Determine the (x, y) coordinate at the center of the cell enclosing the given text.  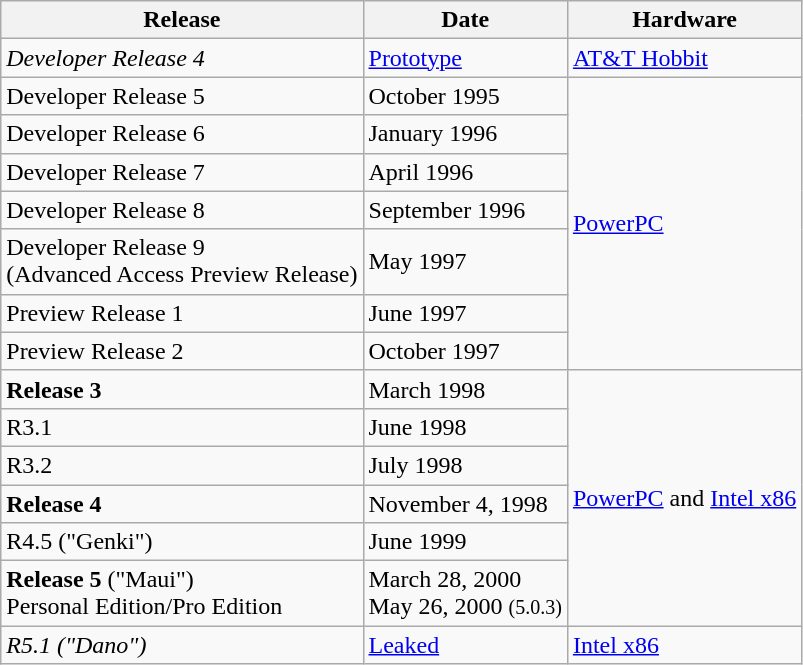
April 1996 (465, 172)
Developer Release 6 (182, 134)
Hardware (684, 20)
June 1999 (465, 542)
R3.1 (182, 427)
Developer Release 8 (182, 210)
PowerPC (684, 224)
November 4, 1998 (465, 503)
October 1995 (465, 96)
October 1997 (465, 351)
R5.1 ("Dano") (182, 645)
July 1998 (465, 465)
Developer Release 5 (182, 96)
January 1996 (465, 134)
May 1997 (465, 262)
Preview Release 1 (182, 313)
Date (465, 20)
Prototype (465, 58)
June 1998 (465, 427)
June 1997 (465, 313)
Intel x86 (684, 645)
March 28, 2000May 26, 2000 (5.0.3) (465, 594)
Leaked (465, 645)
Release 5 ("Maui")Personal Edition/Pro Edition (182, 594)
Developer Release 7 (182, 172)
Developer Release 9(Advanced Access Preview Release) (182, 262)
PowerPC and Intel x86 (684, 498)
R4.5 ("Genki") (182, 542)
R3.2 (182, 465)
Release 3 (182, 389)
Developer Release 4 (182, 58)
September 1996 (465, 210)
Release 4 (182, 503)
Release (182, 20)
AT&T Hobbit (684, 58)
March 1998 (465, 389)
Preview Release 2 (182, 351)
